Locate the cell with the specified text and output its (X, Y) center coordinate. 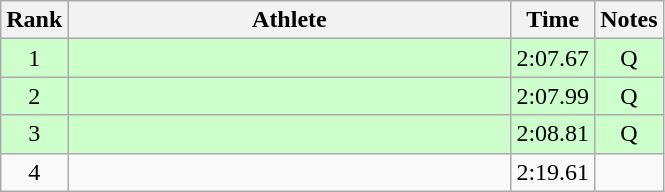
1 (34, 58)
2:08.81 (553, 134)
Time (553, 20)
3 (34, 134)
Rank (34, 20)
Notes (629, 20)
Athlete (290, 20)
2:07.99 (553, 96)
2:19.61 (553, 172)
2 (34, 96)
4 (34, 172)
2:07.67 (553, 58)
